Identify which cell holds the provided text, then report its (X, Y) central coordinate. 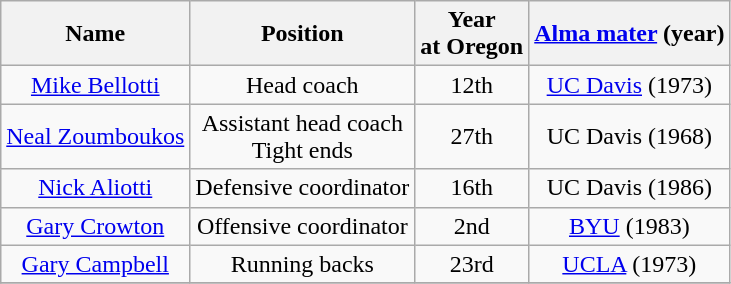
Defensive coordinator (302, 188)
12th (472, 85)
Position (302, 34)
Head coach (302, 85)
UC Davis (1973) (630, 85)
Mike Bellotti (96, 85)
2nd (472, 226)
Running backs (302, 264)
Alma mater (year) (630, 34)
27th (472, 136)
UCLA (1973) (630, 264)
Assistant head coachTight ends (302, 136)
Offensive coordinator (302, 226)
23rd (472, 264)
Neal Zoumboukos (96, 136)
UC Davis (1986) (630, 188)
Gary Campbell (96, 264)
Name (96, 34)
UC Davis (1968) (630, 136)
16th (472, 188)
Yearat Oregon (472, 34)
Gary Crowton (96, 226)
Nick Aliotti (96, 188)
BYU (1983) (630, 226)
